Locate the cell with the specified text and output its [X, Y] center coordinate. 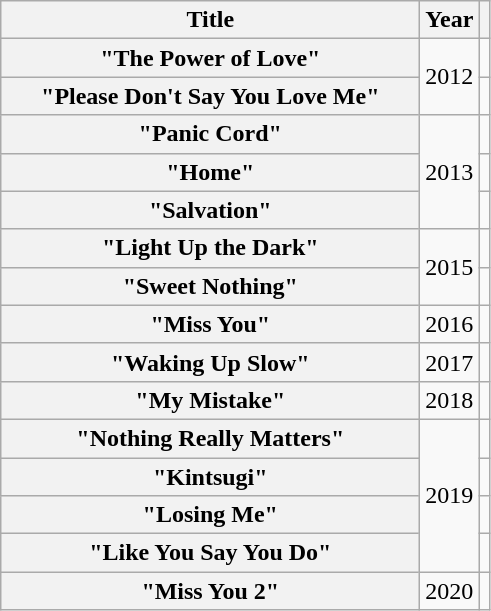
2019 [450, 495]
"My Mistake" [210, 400]
2020 [450, 591]
"Nothing Really Matters" [210, 438]
"Miss You" [210, 324]
2015 [450, 267]
"The Power of Love" [210, 58]
2017 [450, 362]
2012 [450, 77]
"Panic Cord" [210, 134]
2013 [450, 172]
"Home" [210, 172]
"Miss You 2" [210, 591]
"Light Up the Dark" [210, 248]
"Please Don't Say You Love Me" [210, 96]
2018 [450, 400]
"Sweet Nothing" [210, 286]
"Like You Say You Do" [210, 553]
"Losing Me" [210, 515]
"Waking Up Slow" [210, 362]
"Kintsugi" [210, 477]
2016 [450, 324]
Year [450, 20]
"Salvation" [210, 210]
Title [210, 20]
